Scan for the cell matching the given text and deliver its [X, Y] coordinate at center. 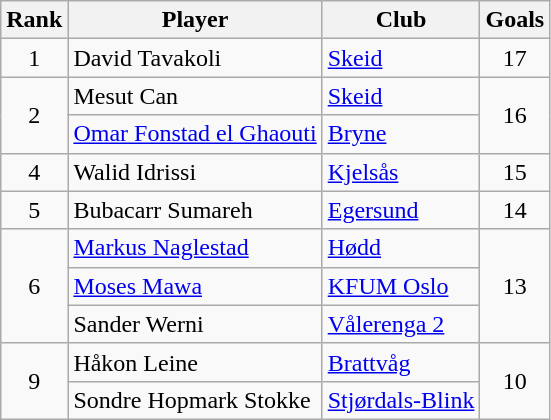
14 [515, 210]
4 [34, 172]
KFUM Oslo [401, 286]
Egersund [401, 210]
Player [195, 20]
5 [34, 210]
Vålerenga 2 [401, 324]
Goals [515, 20]
17 [515, 58]
Walid Idrissi [195, 172]
1 [34, 58]
9 [34, 381]
6 [34, 286]
13 [515, 286]
Stjørdals-Blink [401, 400]
Sondre Hopmark Stokke [195, 400]
Mesut Can [195, 96]
Markus Naglestad [195, 248]
16 [515, 115]
Bryne [401, 134]
Hødd [401, 248]
Håkon Leine [195, 362]
Bubacarr Sumareh [195, 210]
Club [401, 20]
Sander Werni [195, 324]
Omar Fonstad el Ghaouti [195, 134]
Kjelsås [401, 172]
Brattvåg [401, 362]
15 [515, 172]
10 [515, 381]
Rank [34, 20]
David Tavakoli [195, 58]
Moses Mawa [195, 286]
2 [34, 115]
